For the text-containing cell, return its midpoint in [x, y] coordinate format. 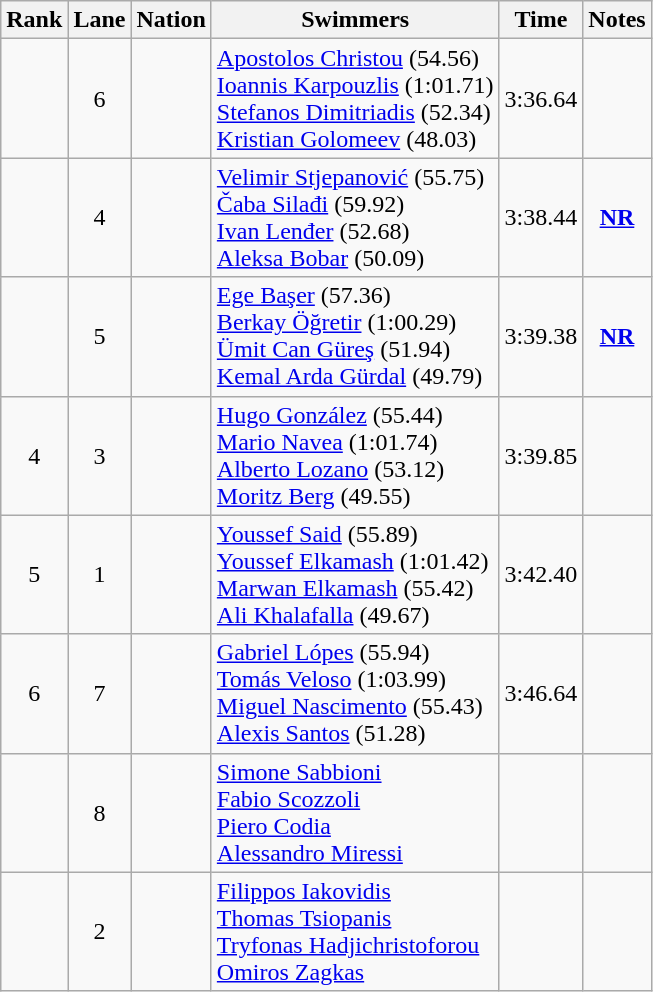
Lane [100, 20]
Rank [34, 20]
Velimir Stjepanović (55.75)Čaba Silađi (59.92)Ivan Lenđer (52.68)Aleksa Bobar (50.09) [355, 218]
3:42.40 [541, 574]
Ege Başer (57.36)Berkay Öğretir (1:00.29)Ümit Can Güreş (51.94)Kemal Arda Gürdal (49.79) [355, 336]
Nation [171, 20]
Hugo González (55.44)Mario Navea (1:01.74)Alberto Lozano (53.12)Moritz Berg (49.55) [355, 456]
3 [100, 456]
3:39.85 [541, 456]
Filippos IakovidisThomas TsiopanisTryfonas HadjichristoforouOmiros Zagkas [355, 932]
8 [100, 812]
7 [100, 694]
3:46.64 [541, 694]
3:38.44 [541, 218]
2 [100, 932]
Youssef Said (55.89)Youssef Elkamash (1:01.42)Marwan Elkamash (55.42)Ali Khalafalla (49.67) [355, 574]
Gabriel Lópes (55.94)Tomás Veloso (1:03.99)Miguel Nascimento (55.43)Alexis Santos (51.28) [355, 694]
Swimmers [355, 20]
1 [100, 574]
3:36.64 [541, 98]
Notes [617, 20]
Apostolos Christou (54.56)Ioannis Karpouzlis (1:01.71)Stefanos Dimitriadis (52.34)Kristian Golomeev (48.03) [355, 98]
Time [541, 20]
Simone SabbioniFabio ScozzoliPiero CodiaAlessandro Miressi [355, 812]
3:39.38 [541, 336]
